Determine the [x, y] coordinate at the center of the cell enclosing the given text.  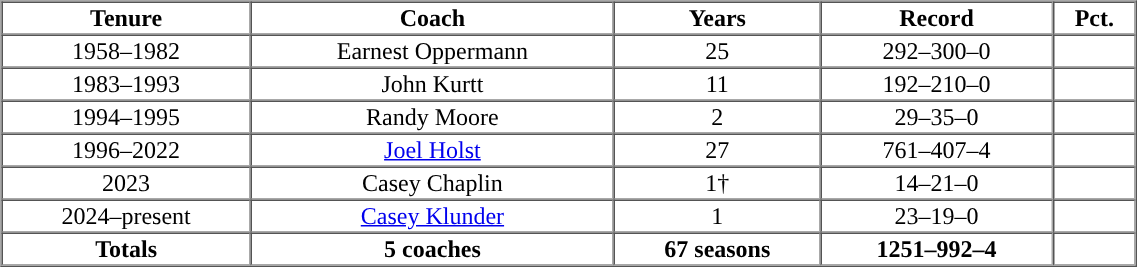
27 [717, 150]
5 coaches [432, 248]
292–300–0 [936, 50]
25 [717, 50]
11 [717, 84]
Earnest Oppermann [432, 50]
Casey Klunder [432, 216]
Totals [126, 248]
2 [717, 116]
1994–1995 [126, 116]
Joel Holst [432, 150]
Pct. [1094, 18]
23–19–0 [936, 216]
Coach [432, 18]
192–210–0 [936, 84]
1983–1993 [126, 84]
1† [717, 182]
Randy Moore [432, 116]
Casey Chaplin [432, 182]
29–35–0 [936, 116]
1 [717, 216]
John Kurtt [432, 84]
1996–2022 [126, 150]
1958–1982 [126, 50]
1251–992–4 [936, 248]
Years [717, 18]
761–407–4 [936, 150]
14–21–0 [936, 182]
2024–present [126, 216]
67 seasons [717, 248]
Record [936, 18]
Tenure [126, 18]
2023 [126, 182]
